From the cell containing the given text, extract its center point as (x, y) coordinate. 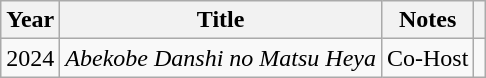
Title (221, 20)
2024 (30, 58)
Co-Host (427, 58)
Abekobe Danshi no Matsu Heya (221, 58)
Notes (427, 20)
Year (30, 20)
